Identify which cell holds the provided text, then report its [x, y] central coordinate. 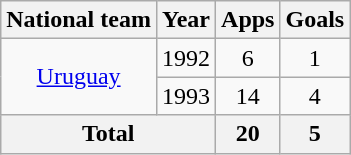
5 [315, 134]
National team [79, 20]
14 [248, 96]
Uruguay [79, 77]
Year [186, 20]
1993 [186, 96]
Total [108, 134]
1992 [186, 58]
1 [315, 58]
6 [248, 58]
20 [248, 134]
Goals [315, 20]
4 [315, 96]
Apps [248, 20]
